Return the [X, Y] coordinate for the center point of the cell that contains the specified text.  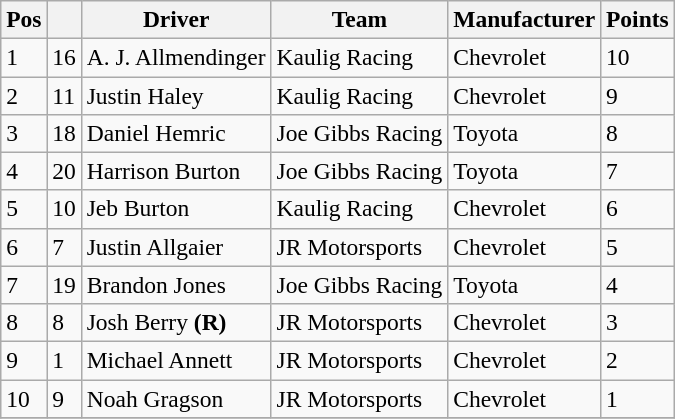
18 [64, 133]
Michael Annett [176, 360]
16 [64, 57]
Justin Haley [176, 95]
19 [64, 285]
Driver [176, 19]
Brandon Jones [176, 285]
A. J. Allmendinger [176, 57]
Josh Berry (R) [176, 322]
Manufacturer [524, 19]
11 [64, 95]
Team [360, 19]
Jeb Burton [176, 209]
Justin Allgaier [176, 247]
Harrison Burton [176, 171]
20 [64, 171]
Pos [24, 19]
Daniel Hemric [176, 133]
Points [638, 19]
Noah Gragson [176, 398]
